Return [x, y] of the center of cell containing provided text 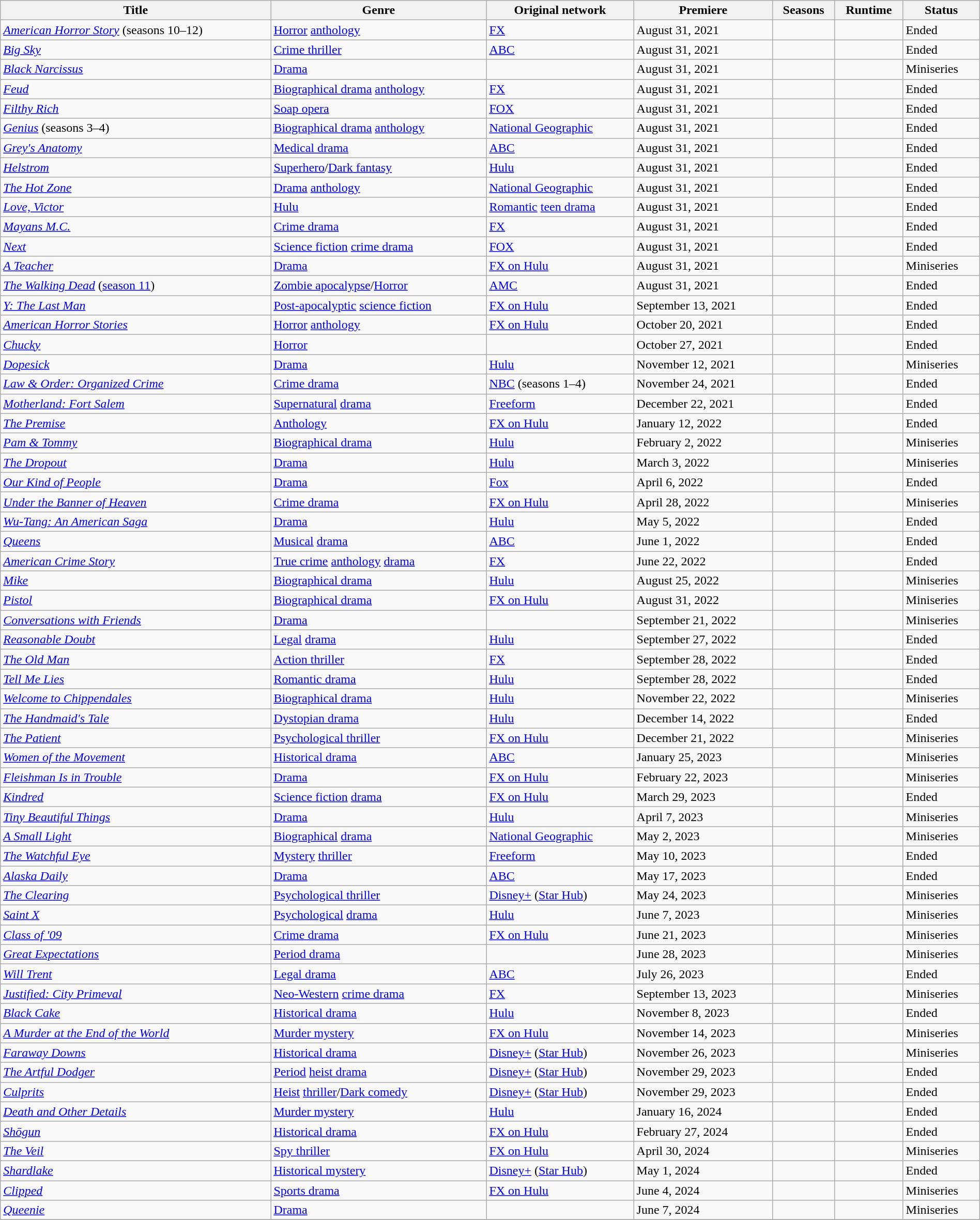
The Clearing [135, 895]
November 26, 2023 [703, 1053]
Black Narcissus [135, 69]
Y: The Last Man [135, 305]
Genius (seasons 3–4) [135, 128]
The Dropout [135, 462]
Next [135, 246]
Grey's Anatomy [135, 148]
Soap opera [378, 109]
Tell Me Lies [135, 679]
Historical mystery [378, 1170]
April 6, 2022 [703, 482]
May 17, 2023 [703, 876]
Title [135, 10]
Post-apocalyptic science fiction [378, 305]
Supernatural drama [378, 404]
Big Sky [135, 50]
September 13, 2023 [703, 994]
Dystopian drama [378, 718]
AMC [560, 286]
NBC (seasons 1–4) [560, 384]
A Murder at the End of the World [135, 1033]
Law & Order: Organized Crime [135, 384]
September 13, 2021 [703, 305]
Black Cake [135, 1013]
Action thriller [378, 659]
Chucky [135, 345]
Mike [135, 581]
May 2, 2023 [703, 836]
July 26, 2023 [703, 974]
Fleishman Is in Trouble [135, 777]
June 1, 2022 [703, 541]
December 22, 2021 [703, 404]
Fox [560, 482]
Superhero/Dark fantasy [378, 167]
The Old Man [135, 659]
Queens [135, 541]
June 22, 2022 [703, 561]
The Artful Dodger [135, 1072]
Mayans M.C. [135, 226]
Welcome to Chippendales [135, 699]
March 3, 2022 [703, 462]
June 7, 2023 [703, 915]
Reasonable Doubt [135, 640]
June 28, 2023 [703, 954]
Dopesick [135, 364]
Will Trent [135, 974]
Culprits [135, 1092]
The Premise [135, 423]
The Hot Zone [135, 187]
Women of the Movement [135, 758]
November 24, 2021 [703, 384]
The Handmaid's Tale [135, 718]
November 22, 2022 [703, 699]
Conversations with Friends [135, 620]
April 7, 2023 [703, 816]
August 25, 2022 [703, 581]
Sports drama [378, 1190]
Neo-Western crime drama [378, 994]
Spy thriller [378, 1151]
Motherland: Fort Salem [135, 404]
A Small Light [135, 836]
November 12, 2021 [703, 364]
Premiere [703, 10]
American Crime Story [135, 561]
Psychological drama [378, 915]
Queenie [135, 1210]
Shardlake [135, 1170]
Runtime [869, 10]
May 24, 2023 [703, 895]
Original network [560, 10]
Pistol [135, 600]
Medical drama [378, 148]
November 8, 2023 [703, 1013]
Great Expectations [135, 954]
A Teacher [135, 266]
November 14, 2023 [703, 1033]
January 16, 2024 [703, 1111]
American Horror Stories [135, 325]
December 21, 2022 [703, 738]
January 12, 2022 [703, 423]
Saint X [135, 915]
March 29, 2023 [703, 797]
Science fiction crime drama [378, 246]
June 7, 2024 [703, 1210]
Our Kind of People [135, 482]
Drama anthology [378, 187]
Period drama [378, 954]
Shōgun [135, 1131]
Genre [378, 10]
June 21, 2023 [703, 935]
The Walking Dead (season 11) [135, 286]
Feud [135, 89]
February 22, 2023 [703, 777]
Kindred [135, 797]
April 28, 2022 [703, 502]
Clipped [135, 1190]
May 1, 2024 [703, 1170]
Mystery thriller [378, 856]
Romantic teen drama [560, 207]
May 10, 2023 [703, 856]
Justified: City Primeval [135, 994]
February 2, 2022 [703, 443]
May 5, 2022 [703, 521]
Pam & Tommy [135, 443]
Science fiction drama [378, 797]
April 30, 2024 [703, 1151]
Alaska Daily [135, 876]
Period heist drama [378, 1072]
American Horror Story (seasons 10–12) [135, 30]
Seasons [804, 10]
January 25, 2023 [703, 758]
Romantic drama [378, 679]
Heist thriller/Dark comedy [378, 1092]
Crime thriller [378, 50]
Faraway Downs [135, 1053]
September 21, 2022 [703, 620]
Tiny Beautiful Things [135, 816]
Wu-Tang: An American Saga [135, 521]
Death and Other Details [135, 1111]
Musical drama [378, 541]
December 14, 2022 [703, 718]
Under the Banner of Heaven [135, 502]
Status [941, 10]
True crime anthology drama [378, 561]
September 27, 2022 [703, 640]
Love, Victor [135, 207]
The Patient [135, 738]
Class of '09 [135, 935]
Filthy Rich [135, 109]
Horror [378, 345]
The Veil [135, 1151]
Helstrom [135, 167]
Zombie apocalypse/Horror [378, 286]
Anthology [378, 423]
August 31, 2022 [703, 600]
October 27, 2021 [703, 345]
October 20, 2021 [703, 325]
June 4, 2024 [703, 1190]
February 27, 2024 [703, 1131]
The Watchful Eye [135, 856]
